From the cell containing the given text, extract its center point as (x, y) coordinate. 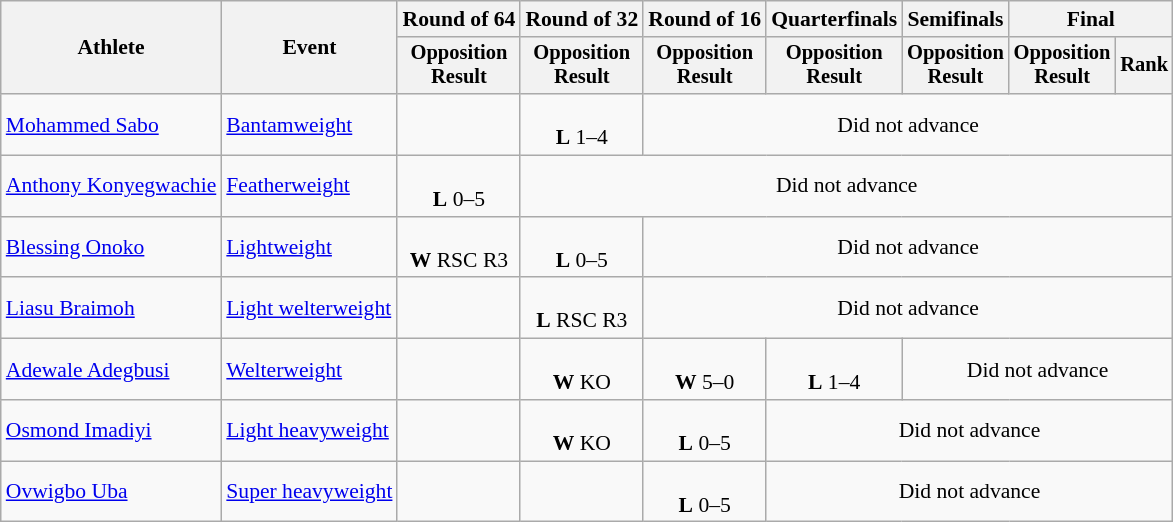
Round of 16 (704, 19)
Quarterfinals (834, 19)
Liasu Braimoh (112, 308)
Adewale Adegbusi (112, 370)
Light heavyweight (309, 430)
Featherweight (309, 186)
Light welterweight (309, 308)
Ovwigbo Uba (112, 492)
W 5–0 (704, 370)
Lightweight (309, 248)
Mohammed Sabo (112, 124)
Athlete (112, 48)
Round of 64 (458, 19)
Final (1091, 19)
Anthony Konyegwachie (112, 186)
Round of 32 (582, 19)
Super heavyweight (309, 492)
Bantamweight (309, 124)
Blessing Onoko (112, 248)
Semifinals (956, 19)
L RSC R3 (582, 308)
Event (309, 48)
Osmond Imadiyi (112, 430)
W RSC R3 (458, 248)
Welterweight (309, 370)
Rank (1144, 66)
